For the text-containing cell, return its midpoint in [x, y] coordinate format. 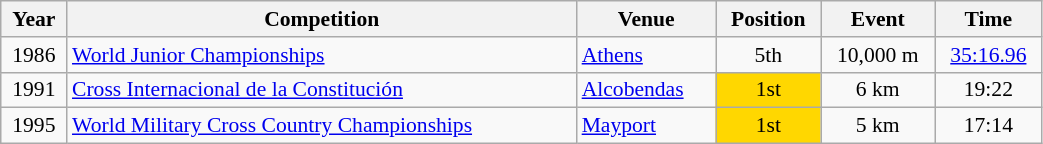
35:16.96 [988, 55]
17:14 [988, 126]
Time [988, 19]
19:22 [988, 90]
Position [768, 19]
Venue [646, 19]
Athens [646, 55]
6 km [878, 90]
World Military Cross Country Championships [322, 126]
Event [878, 19]
5 km [878, 126]
Year [34, 19]
World Junior Championships [322, 55]
Competition [322, 19]
1995 [34, 126]
1991 [34, 90]
10,000 m [878, 55]
5th [768, 55]
Alcobendas [646, 90]
Mayport [646, 126]
1986 [34, 55]
Cross Internacional de la Constitución [322, 90]
